Find where the given text appears and provide that cell's center as (X, Y) coordinate. 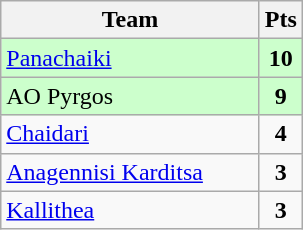
Kallithea (130, 210)
Pts (280, 20)
10 (280, 58)
Team (130, 20)
Chaidari (130, 134)
Anagennisi Karditsa (130, 172)
4 (280, 134)
9 (280, 96)
AO Pyrgos (130, 96)
Panachaiki (130, 58)
